Search for the cell housing the specified text and yield its (x, y) center coordinate. 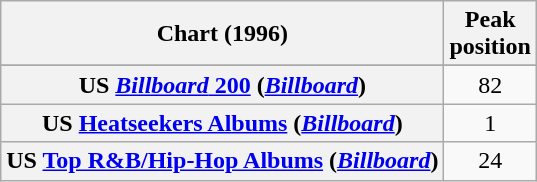
US Billboard 200 (Billboard) (222, 85)
24 (490, 161)
US Heatseekers Albums (Billboard) (222, 123)
Chart (1996) (222, 34)
US Top R&B/Hip-Hop Albums (Billboard) (222, 161)
82 (490, 85)
1 (490, 123)
Peakposition (490, 34)
